Output the [X, Y] coordinate of the center of the cell containing the given text.  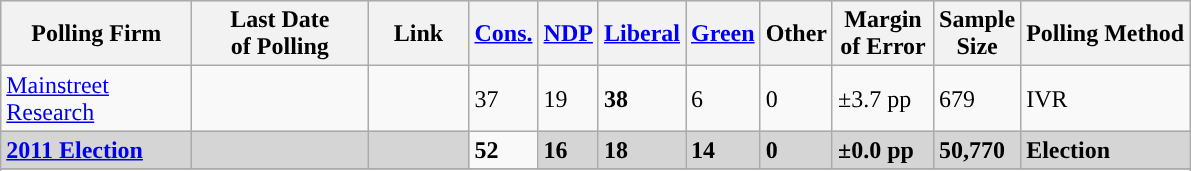
±3.7 pp [882, 98]
6 [724, 98]
37 [504, 98]
52 [504, 150]
50,770 [978, 150]
IVR [1106, 98]
SampleSize [978, 34]
38 [642, 98]
Marginof Error [882, 34]
18 [642, 150]
Green [724, 34]
2011 Election [96, 150]
NDP [568, 34]
679 [978, 98]
19 [568, 98]
16 [568, 150]
Cons. [504, 34]
Link [418, 34]
Election [1106, 150]
Mainstreet Research [96, 98]
14 [724, 150]
Polling Method [1106, 34]
Last Dateof Polling [280, 34]
Polling Firm [96, 34]
Liberal [642, 34]
±0.0 pp [882, 150]
Other [796, 34]
